Scan for the cell matching the given text and deliver its [X, Y] coordinate at center. 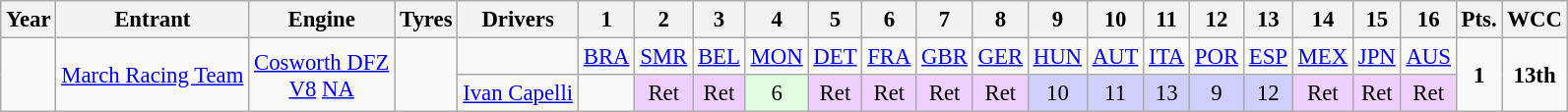
4 [777, 20]
Year [29, 20]
Cosworth DFZV8 NA [322, 75]
8 [1000, 20]
5 [835, 20]
BRA [606, 57]
POR [1217, 57]
16 [1428, 20]
ITA [1167, 57]
DET [835, 57]
HUN [1057, 57]
MON [777, 57]
7 [945, 20]
WCC [1535, 20]
Tyres [426, 20]
ESP [1268, 57]
Engine [322, 20]
GER [1000, 57]
AUS [1428, 57]
Pts. [1478, 20]
Entrant [153, 20]
13th [1535, 75]
15 [1376, 20]
AUT [1114, 57]
3 [720, 20]
14 [1323, 20]
Ivan Capelli [518, 93]
JPN [1376, 57]
2 [663, 20]
GBR [945, 57]
MEX [1323, 57]
FRA [890, 57]
March Racing Team [153, 75]
BEL [720, 57]
Drivers [518, 20]
SMR [663, 57]
